From the cell containing the given text, extract its center point as [X, Y] coordinate. 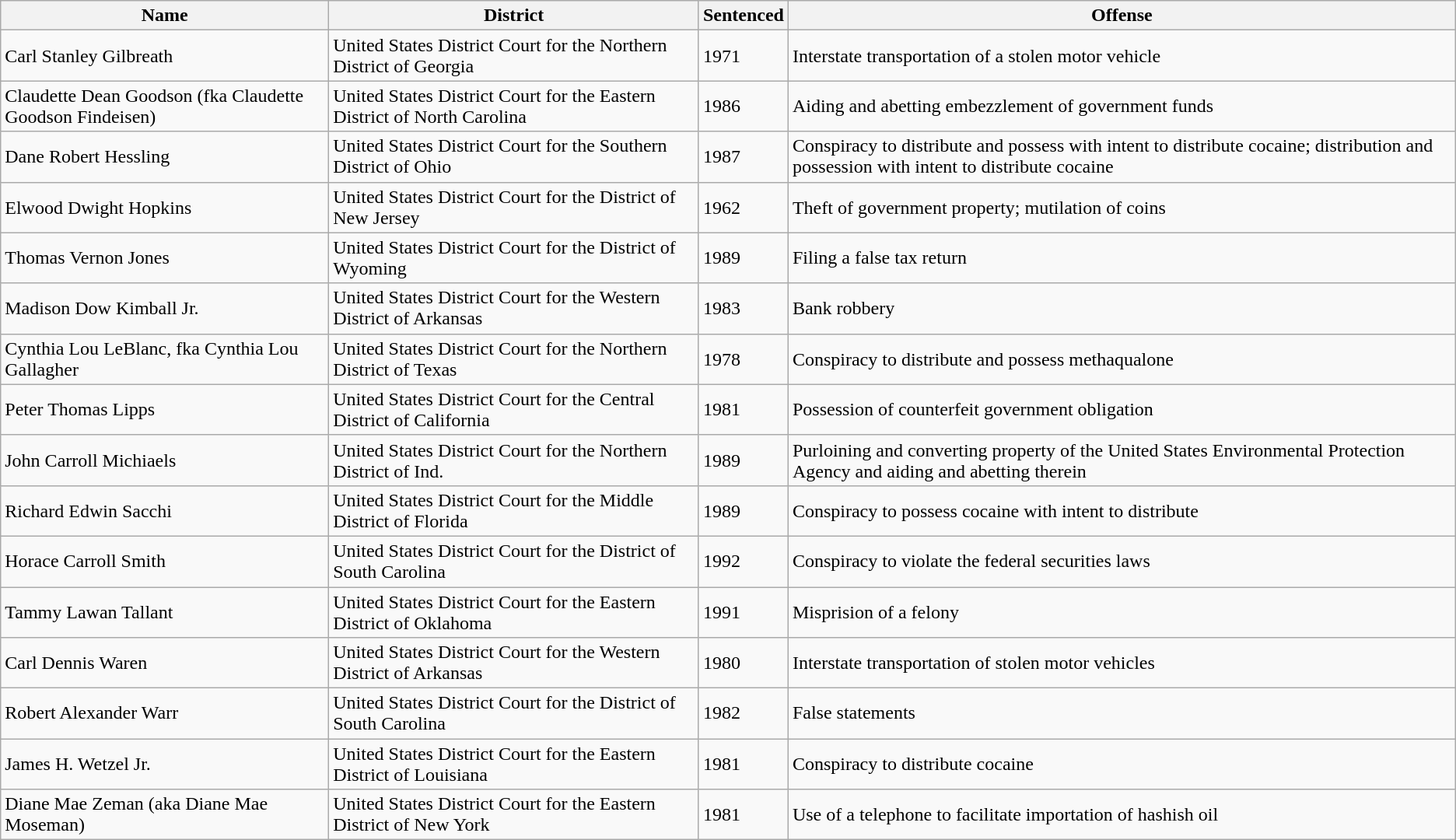
Offense [1122, 16]
Thomas Vernon Jones [165, 258]
Sentenced [744, 16]
John Carroll Michiaels [165, 460]
United States District Court for the Northern District of Georgia [514, 56]
Purloining and converting property of the United States Environmental Protection Agency and aiding and abetting therein [1122, 460]
United States District Court for the Central District of California [514, 409]
Diane Mae Zeman (aka Diane Mae Moseman) [165, 815]
False statements [1122, 714]
Filing a false tax return [1122, 258]
United States District Court for the Middle District of Florida [514, 510]
Interstate transportation of a stolen motor vehicle [1122, 56]
1971 [744, 56]
United States District Court for the District of New Jersey [514, 207]
Tammy Lawan Tallant [165, 611]
District [514, 16]
Carl Dennis Waren [165, 663]
Aiding and abetting embezzlement of government funds [1122, 106]
Conspiracy to possess cocaine with intent to distribute [1122, 510]
Theft of government property; mutilation of coins [1122, 207]
United States District Court for the Eastern District of Oklahoma [514, 611]
1982 [744, 714]
United States District Court for the Northern District of Texas [514, 359]
Possession of counterfeit government obligation [1122, 409]
Interstate transportation of stolen motor vehicles [1122, 663]
United States District Court for the Eastern District of New York [514, 815]
1991 [744, 611]
1980 [744, 663]
Conspiracy to distribute and possess methaqualone [1122, 359]
Robert Alexander Warr [165, 714]
Conspiracy to violate the federal securities laws [1122, 562]
1962 [744, 207]
Conspiracy to distribute cocaine [1122, 764]
Name [165, 16]
1992 [744, 562]
Conspiracy to distribute and possess with intent to distribute cocaine; distribution and possession with intent to distribute cocaine [1122, 157]
Madison Dow Kimball Jr. [165, 308]
1978 [744, 359]
Carl Stanley Gilbreath [165, 56]
Cynthia Lou LeBlanc, fka Cynthia Lou Gallagher [165, 359]
United States District Court for the Southern District of Ohio [514, 157]
Richard Edwin Sacchi [165, 510]
Elwood Dwight Hopkins [165, 207]
1986 [744, 106]
Dane Robert Hessling [165, 157]
United States District Court for the Eastern District of North Carolina [514, 106]
James H. Wetzel Jr. [165, 764]
1983 [744, 308]
United States District Court for the Eastern District of Louisiana [514, 764]
Claudette Dean Goodson (fka Claudette Goodson Findeisen) [165, 106]
Peter Thomas Lipps [165, 409]
1987 [744, 157]
United States District Court for the Northern District of Ind. [514, 460]
United States District Court for the District of Wyoming [514, 258]
Use of a telephone to facilitate importation of hashish oil [1122, 815]
Bank robbery [1122, 308]
Horace Carroll Smith [165, 562]
Misprision of a felony [1122, 611]
